Pinpoint the cell where the given text exists, returning its (X, Y) midpoint coordinate. 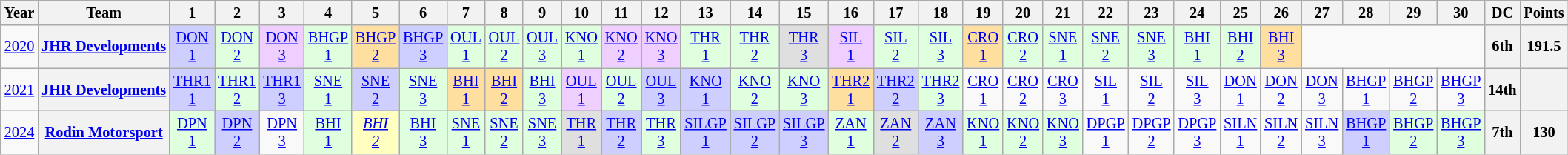
DPN2 (237, 132)
DPN1 (193, 132)
24 (1197, 13)
6th (1502, 47)
ZAN3 (941, 132)
THR12 (237, 90)
Year (19, 13)
3 (281, 13)
THR21 (850, 90)
23 (1152, 13)
27 (1321, 13)
8 (504, 13)
130 (1544, 132)
13 (705, 13)
2021 (19, 90)
12 (661, 13)
DPN3 (281, 132)
THR13 (281, 90)
25 (1240, 13)
SILN1 (1240, 132)
DPGP1 (1106, 132)
THR22 (896, 90)
18 (941, 13)
2 (237, 13)
11 (621, 13)
DC (1502, 13)
THR11 (193, 90)
Rodin Motorsport (104, 132)
10 (581, 13)
ZAN2 (896, 132)
7th (1502, 132)
28 (1366, 13)
SILGP1 (705, 132)
CRO3 (1063, 90)
1 (193, 13)
ZAN1 (850, 132)
17 (896, 13)
DPGP3 (1197, 132)
SILGP3 (804, 132)
191.5 (1544, 47)
2020 (19, 47)
14th (1502, 90)
6 (423, 13)
22 (1106, 13)
Team (104, 13)
Points (1544, 13)
21 (1063, 13)
SILN3 (1321, 132)
5 (376, 13)
19 (983, 13)
20 (1023, 13)
DPGP2 (1152, 132)
THR23 (941, 90)
SILN2 (1281, 132)
SILGP2 (755, 132)
26 (1281, 13)
29 (1413, 13)
15 (804, 13)
14 (755, 13)
9 (542, 13)
2024 (19, 132)
7 (466, 13)
4 (328, 13)
16 (850, 13)
30 (1461, 13)
